Provide the (x, y) coordinate of the cell's center where the given text is located.  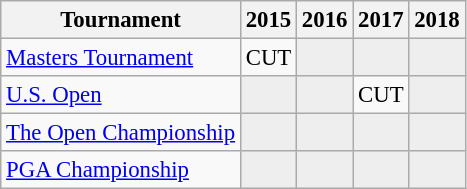
U.S. Open (121, 95)
The Open Championship (121, 133)
PGA Championship (121, 170)
2018 (437, 20)
2017 (381, 20)
Tournament (121, 20)
Masters Tournament (121, 58)
2016 (325, 20)
2015 (268, 20)
